Pinpoint the cell where the given text exists, returning its (x, y) midpoint coordinate. 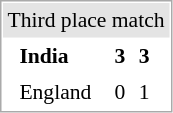
England (62, 92)
Third place match (86, 20)
0 (122, 92)
India (62, 56)
1 (146, 92)
